Identify which cell holds the provided text, then report its (x, y) central coordinate. 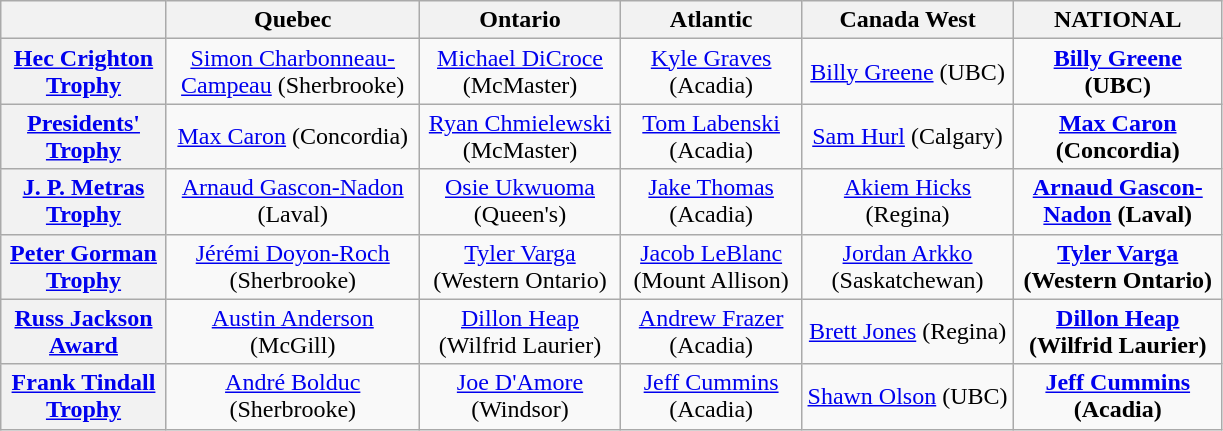
Canada West (907, 20)
Atlantic (712, 20)
Shawn Olson (UBC) (907, 396)
Frank Tindall Trophy (84, 396)
J. P. Metras Trophy (84, 202)
André Bolduc (Sherbrooke) (292, 396)
Akiem Hicks (Regina) (907, 202)
Presidents' Trophy (84, 136)
Ryan Chmielewski (McMaster) (520, 136)
Sam Hurl (Calgary) (907, 136)
Russ Jackson Award (84, 332)
Simon Charbonneau-Campeau (Sherbrooke) (292, 72)
Hec Crighton Trophy (84, 72)
Jacob LeBlanc (Mount Allison) (712, 266)
Osie Ukwuoma (Queen's) (520, 202)
Brett Jones (Regina) (907, 332)
Jérémi Doyon-Roch (Sherbrooke) (292, 266)
Austin Anderson (McGill) (292, 332)
Michael DiCroce (McMaster) (520, 72)
Peter Gorman Trophy (84, 266)
Tom Labenski (Acadia) (712, 136)
Ontario (520, 20)
Jordan Arkko (Saskatchewan) (907, 266)
Andrew Frazer (Acadia) (712, 332)
Quebec (292, 20)
Jake Thomas (Acadia) (712, 202)
Joe D'Amore (Windsor) (520, 396)
Kyle Graves (Acadia) (712, 72)
NATIONAL (1118, 20)
